Determine the [X, Y] coordinate at the center of the cell enclosing the given text.  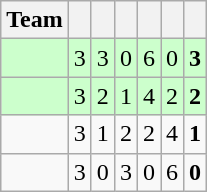
Team [35, 20]
